For the text-containing cell, return its midpoint in (X, Y) coordinate format. 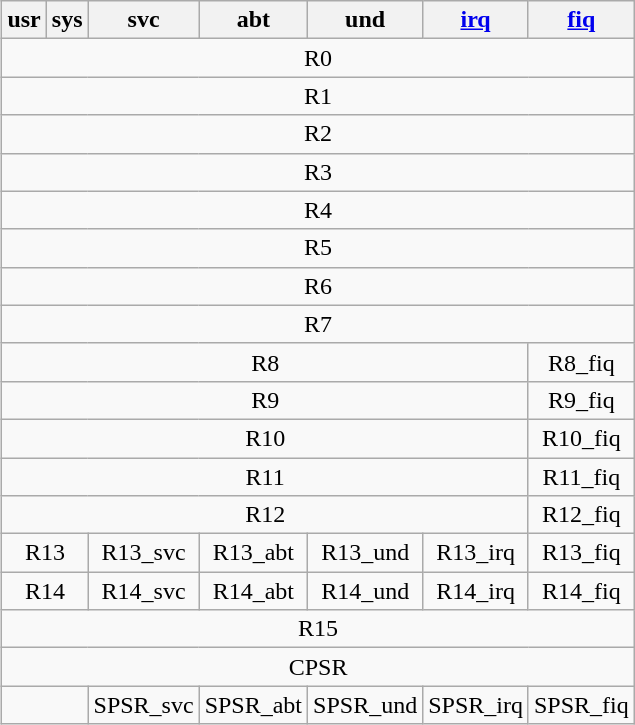
R9_fiq (581, 400)
R12 (266, 515)
sys (67, 20)
R11 (266, 477)
R8_fiq (581, 362)
svc (144, 20)
R15 (318, 629)
fiq (581, 20)
R4 (318, 210)
R7 (318, 324)
SPSR_fiq (581, 705)
R13_fiq (581, 553)
R1 (318, 96)
R3 (318, 172)
R12_fiq (581, 515)
R5 (318, 248)
R14_fiq (581, 591)
CPSR (318, 667)
SPSR_irq (476, 705)
R6 (318, 286)
R2 (318, 134)
SPSR_abt (253, 705)
R9 (266, 400)
R13 (45, 553)
R13_abt (253, 553)
R10_fiq (581, 438)
R13_irq (476, 553)
R8 (266, 362)
irq (476, 20)
R14_abt (253, 591)
R14_und (366, 591)
R14 (45, 591)
usr (24, 20)
R10 (266, 438)
R13_svc (144, 553)
R0 (318, 58)
SPSR_und (366, 705)
R14_svc (144, 591)
und (366, 20)
abt (253, 20)
SPSR_svc (144, 705)
R13_und (366, 553)
R11_fiq (581, 477)
R14_irq (476, 591)
